Determine the (X, Y) coordinate at the center of the cell enclosing the given text.  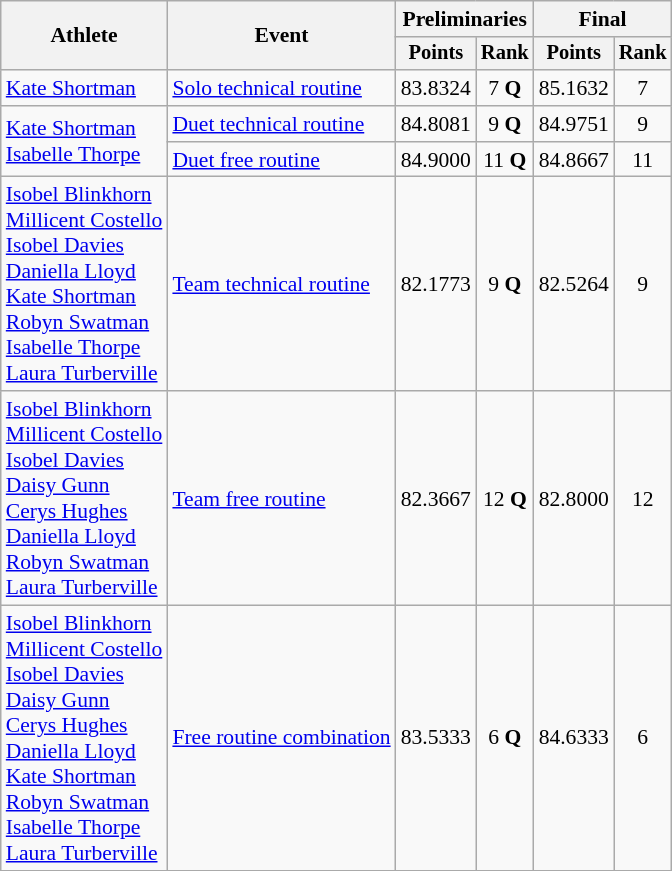
7 Q (505, 88)
Team free routine (281, 498)
Isobel BlinkhornMillicent CostelloIsobel DaviesDaniella LloydKate ShortmanRobyn SwatmanIsabelle ThorpeLaura Turberville (84, 284)
82.5264 (574, 284)
12 Q (505, 498)
82.1773 (436, 284)
11 (643, 160)
83.5333 (436, 738)
Athlete (84, 36)
Event (281, 36)
Solo technical routine (281, 88)
Isobel BlinkhornMillicent CostelloIsobel DaviesDaisy GunnCerys HughesDaniella LloydKate ShortmanRobyn SwatmanIsabelle ThorpeLaura Turberville (84, 738)
11 Q (505, 160)
84.9000 (436, 160)
12 (643, 498)
6 Q (505, 738)
Duet technical routine (281, 124)
Final (603, 19)
7 (643, 88)
84.9751 (574, 124)
85.1632 (574, 88)
Duet free routine (281, 160)
Free routine combination (281, 738)
Preliminaries (465, 19)
Isobel BlinkhornMillicent CostelloIsobel DaviesDaisy GunnCerys HughesDaniella LloydRobyn SwatmanLaura Turberville (84, 498)
Kate ShortmanIsabelle Thorpe (84, 142)
84.8081 (436, 124)
82.3667 (436, 498)
82.8000 (574, 498)
Kate Shortman (84, 88)
Team technical routine (281, 284)
6 (643, 738)
84.6333 (574, 738)
84.8667 (574, 160)
83.8324 (436, 88)
